Scan for the cell matching the given text and deliver its (x, y) coordinate at center. 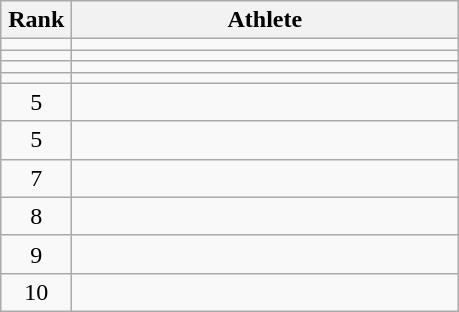
8 (36, 216)
Rank (36, 20)
Athlete (265, 20)
10 (36, 292)
7 (36, 178)
9 (36, 254)
